Detect which cell encompasses the target text, then output its (x, y) center coordinate. 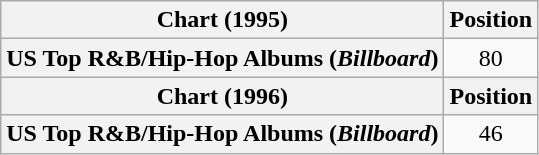
Chart (1995) (222, 20)
46 (491, 134)
Chart (1996) (222, 96)
80 (491, 58)
